For the text-containing cell, return its midpoint in (X, Y) coordinate format. 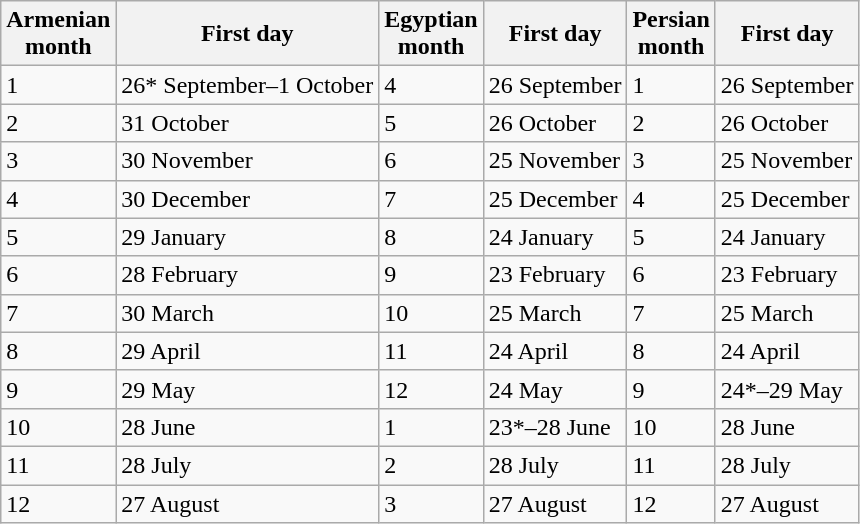
24*–29 May (787, 389)
Armenian month (58, 34)
29 May (248, 389)
31 October (248, 123)
29 January (248, 237)
30 November (248, 161)
29 April (248, 351)
23*–28 June (555, 427)
30 March (248, 313)
28 February (248, 275)
26* September–1 October (248, 85)
24 May (555, 389)
30 December (248, 199)
Egyptian month (431, 34)
Persian month (671, 34)
